Search for the cell housing the specified text and yield its [X, Y] center coordinate. 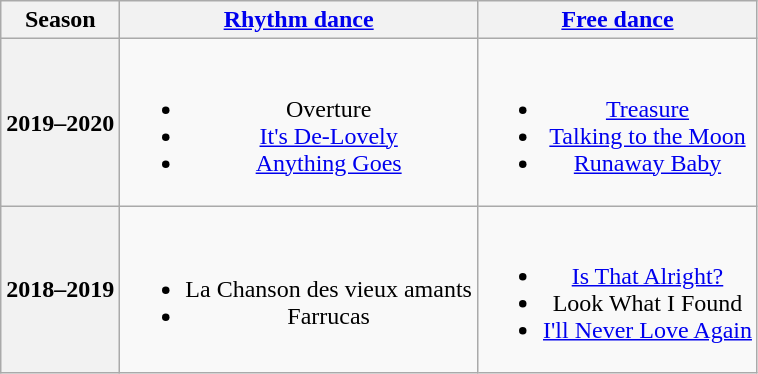
Free dance [617, 20]
Season [60, 20]
TreasureTalking to the MoonRunaway Baby [617, 122]
Rhythm dance [299, 20]
2019–2020 [60, 122]
Overture It's De-Lovely Anything Goes [299, 122]
La Chanson des vieux amants Farrucas [299, 290]
Is That Alright?Look What I FoundI'll Never Love Again [617, 290]
2018–2019 [60, 290]
